Determine the (X, Y) coordinate at the center of the cell enclosing the given text.  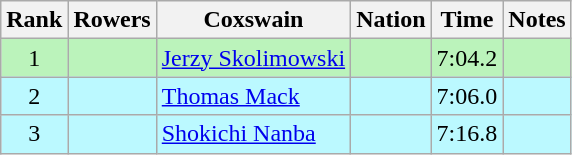
Rowers (112, 20)
Nation (391, 20)
Thomas Mack (253, 96)
Rank (34, 20)
7:04.2 (467, 58)
7:16.8 (467, 134)
7:06.0 (467, 96)
1 (34, 58)
Time (467, 20)
Coxswain (253, 20)
Shokichi Nanba (253, 134)
3 (34, 134)
Notes (537, 20)
2 (34, 96)
Jerzy Skolimowski (253, 58)
